From the cell containing the given text, extract its center point as [x, y] coordinate. 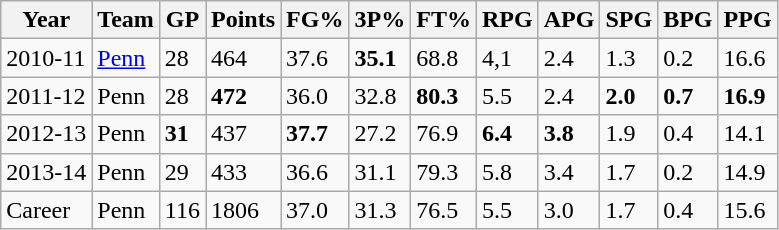
16.6 [748, 58]
GP [182, 20]
FT% [444, 20]
3.8 [569, 134]
29 [182, 172]
3.0 [569, 210]
SPG [629, 20]
0.7 [688, 96]
31.1 [380, 172]
116 [182, 210]
1806 [244, 210]
68.8 [444, 58]
PPG [748, 20]
37.6 [315, 58]
36.0 [315, 96]
BPG [688, 20]
433 [244, 172]
2.0 [629, 96]
27.2 [380, 134]
31.3 [380, 210]
Year [46, 20]
14.1 [748, 134]
79.3 [444, 172]
1.3 [629, 58]
1.9 [629, 134]
Team [126, 20]
3P% [380, 20]
14.9 [748, 172]
464 [244, 58]
Career [46, 210]
2012-13 [46, 134]
472 [244, 96]
2013-14 [46, 172]
6.4 [507, 134]
2010-11 [46, 58]
36.6 [315, 172]
76.5 [444, 210]
37.7 [315, 134]
80.3 [444, 96]
FG% [315, 20]
76.9 [444, 134]
Points [244, 20]
31 [182, 134]
3.4 [569, 172]
37.0 [315, 210]
RPG [507, 20]
16.9 [748, 96]
5.8 [507, 172]
4,1 [507, 58]
2011-12 [46, 96]
APG [569, 20]
35.1 [380, 58]
437 [244, 134]
32.8 [380, 96]
15.6 [748, 210]
